Search for the cell housing the specified text and yield its [x, y] center coordinate. 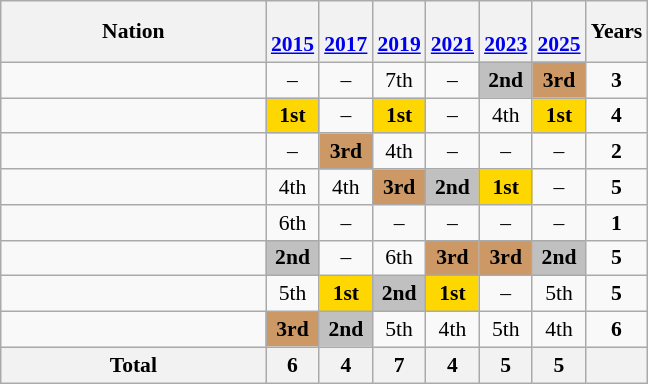
Years [617, 32]
2015 [292, 32]
2023 [506, 32]
Nation [134, 32]
Total [134, 365]
2021 [452, 32]
2019 [398, 32]
3 [617, 80]
7th [398, 80]
2025 [558, 32]
2 [617, 152]
1 [617, 223]
2017 [346, 32]
7 [398, 365]
